Return [X, Y] of the center of cell containing provided text 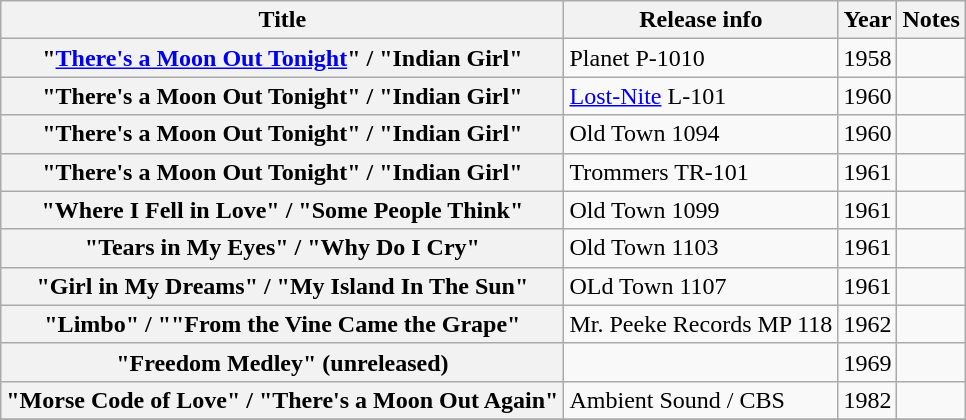
Trommers TR-101 [701, 172]
Planet P-1010 [701, 58]
1982 [868, 400]
1962 [868, 324]
Release info [701, 20]
Old Town 1103 [701, 248]
Year [868, 20]
"Girl in My Dreams" / "My Island In The Sun" [282, 286]
Title [282, 20]
"Freedom Medley" (unreleased) [282, 362]
"Tears in My Eyes" / "Why Do I Cry" [282, 248]
Old Town 1099 [701, 210]
Old Town 1094 [701, 134]
"Morse Code of Love" / "There's a Moon Out Again" [282, 400]
1958 [868, 58]
Notes [931, 20]
OLd Town 1107 [701, 286]
Ambient Sound / CBS [701, 400]
1969 [868, 362]
Lost-Nite L-101 [701, 96]
"Limbo" / ""From the Vine Came the Grape" [282, 324]
Mr. Peeke Records MP 118 [701, 324]
"Where I Fell in Love" / "Some People Think" [282, 210]
